For the text-containing cell, return its midpoint in [x, y] coordinate format. 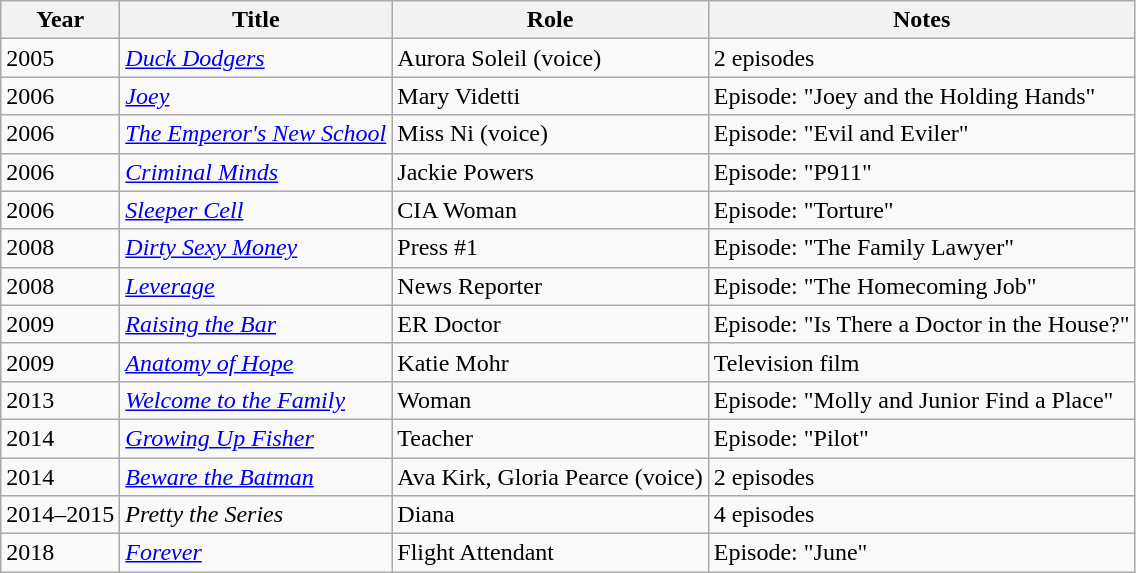
Episode: "Torture" [922, 210]
Growing Up Fisher [256, 438]
Episode: "June" [922, 553]
Episode: "The Homecoming Job" [922, 286]
ER Doctor [550, 324]
Mary Videtti [550, 96]
Leverage [256, 286]
Forever [256, 553]
Katie Mohr [550, 362]
2013 [60, 400]
Raising the Bar [256, 324]
Ava Kirk, Gloria Pearce (voice) [550, 477]
Beware the Batman [256, 477]
Dirty Sexy Money [256, 248]
2018 [60, 553]
Joey [256, 96]
Criminal Minds [256, 172]
News Reporter [550, 286]
Television film [922, 362]
Episode: "Is There a Doctor in the House?" [922, 324]
Role [550, 20]
CIA Woman [550, 210]
Episode: "Pilot" [922, 438]
Duck Dodgers [256, 58]
Notes [922, 20]
Welcome to the Family [256, 400]
4 episodes [922, 515]
Press #1 [550, 248]
Flight Attendant [550, 553]
Episode: "P911" [922, 172]
Diana [550, 515]
The Emperor's New School [256, 134]
Teacher [550, 438]
Miss Ni (voice) [550, 134]
2005 [60, 58]
Episode: "Joey and the Holding Hands" [922, 96]
Sleeper Cell [256, 210]
Jackie Powers [550, 172]
Episode: "Molly and Junior Find a Place" [922, 400]
Year [60, 20]
Anatomy of Hope [256, 362]
Pretty the Series [256, 515]
Woman [550, 400]
2014–2015 [60, 515]
Aurora Soleil (voice) [550, 58]
Title [256, 20]
Episode: "Evil and Eviler" [922, 134]
Episode: "The Family Lawyer" [922, 248]
